Extract the (x, y) coordinate from the center of the cell holding the provided text.  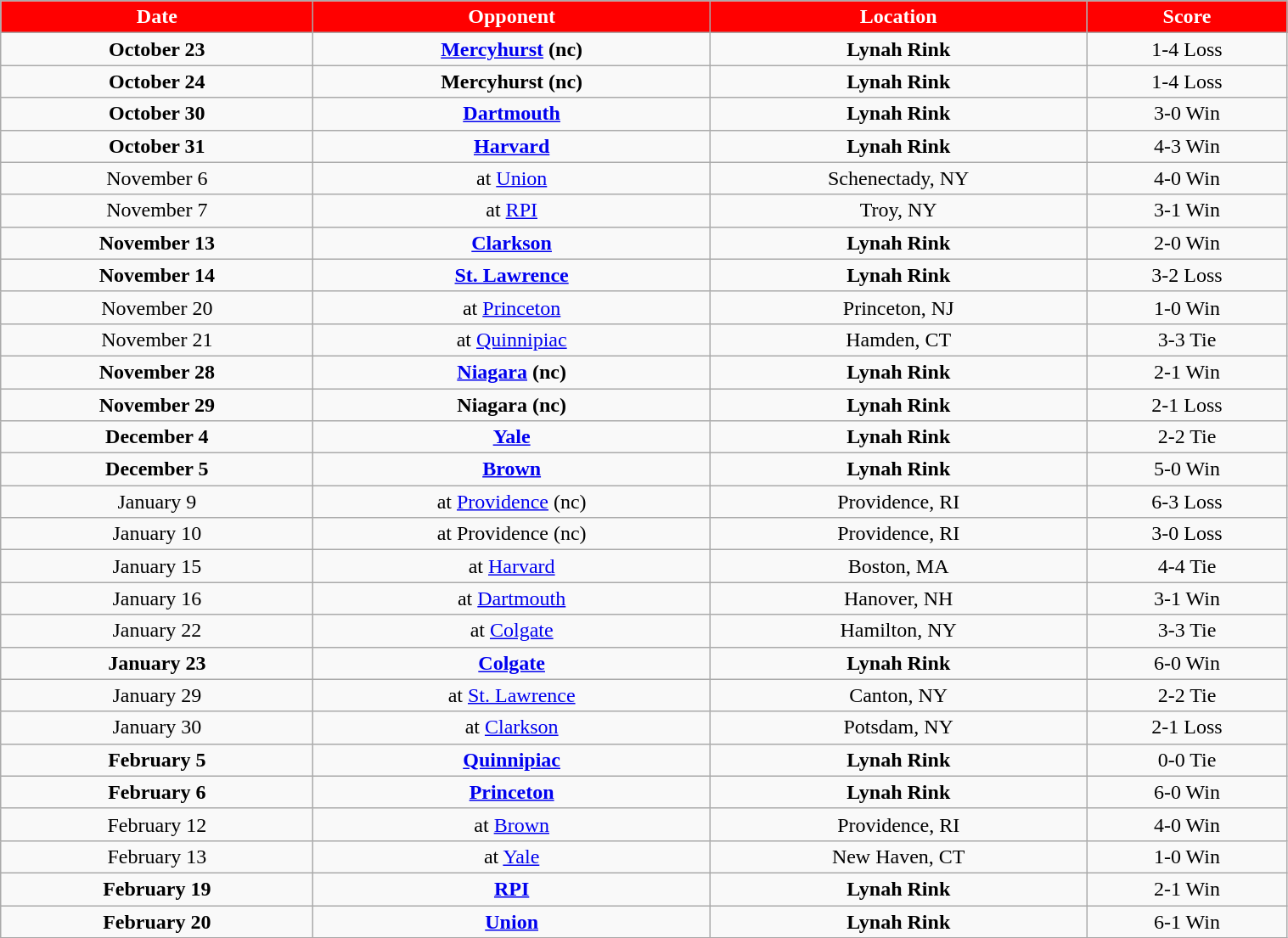
Canton, NY (898, 695)
Quinnipiac (512, 760)
at Colgate (512, 631)
November 7 (157, 211)
February 12 (157, 824)
3-0 Win (1187, 114)
November 6 (157, 178)
Brown (512, 469)
Location (898, 17)
November 14 (157, 275)
at Dartmouth (512, 598)
at Union (512, 178)
February 5 (157, 760)
Potsdam, NY (898, 727)
November 29 (157, 405)
November 20 (157, 307)
January 22 (157, 631)
at RPI (512, 211)
Date (157, 17)
January 10 (157, 534)
6-1 Win (1187, 921)
New Haven, CT (898, 857)
Schenectady, NY (898, 178)
December 4 (157, 437)
Hamden, CT (898, 340)
Princeton (512, 792)
Hamilton, NY (898, 631)
January 30 (157, 727)
at Brown (512, 824)
St. Lawrence (512, 275)
0-0 Tie (1187, 760)
November 13 (157, 243)
6-3 Loss (1187, 502)
Yale (512, 437)
October 24 (157, 81)
November 28 (157, 372)
Score (1187, 17)
February 20 (157, 921)
at Quinnipiac (512, 340)
Harvard (512, 146)
January 23 (157, 663)
January 29 (157, 695)
3-2 Loss (1187, 275)
at Yale (512, 857)
January 9 (157, 502)
Hanover, NH (898, 598)
February 6 (157, 792)
Princeton, NJ (898, 307)
at Harvard (512, 566)
October 30 (157, 114)
3-0 Loss (1187, 534)
at Clarkson (512, 727)
Troy, NY (898, 211)
2-0 Win (1187, 243)
at St. Lawrence (512, 695)
Union (512, 921)
February 13 (157, 857)
Colgate (512, 663)
Clarkson (512, 243)
4-3 Win (1187, 146)
December 5 (157, 469)
Opponent (512, 17)
October 31 (157, 146)
RPI (512, 889)
November 21 (157, 340)
Boston, MA (898, 566)
February 19 (157, 889)
5-0 Win (1187, 469)
4-4 Tie (1187, 566)
Dartmouth (512, 114)
October 23 (157, 49)
January 15 (157, 566)
January 16 (157, 598)
at Princeton (512, 307)
